Scan for the cell matching the given text and deliver its [X, Y] coordinate at center. 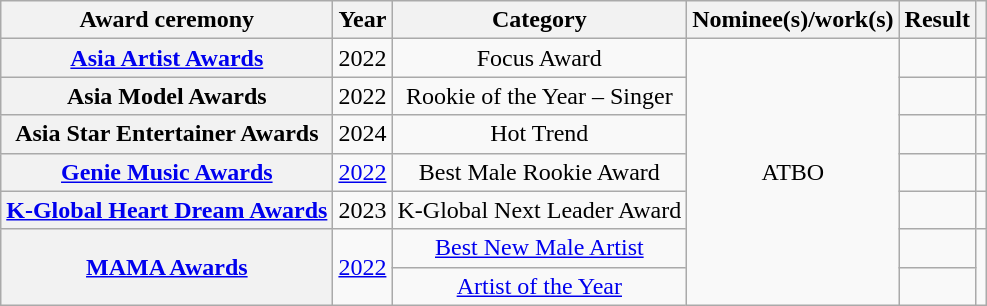
Asia Model Awards [167, 96]
Best New Male Artist [540, 248]
Nominee(s)/work(s) [793, 20]
MAMA Awards [167, 267]
2024 [362, 134]
Genie Music Awards [167, 172]
Artist of the Year [540, 286]
Best Male Rookie Award [540, 172]
Award ceremony [167, 20]
2023 [362, 210]
Asia Artist Awards [167, 58]
Asia Star Entertainer Awards [167, 134]
Year [362, 20]
K-Global Next Leader Award [540, 210]
Hot Trend [540, 134]
Category [540, 20]
ATBO [793, 172]
Rookie of the Year – Singer [540, 96]
Focus Award [540, 58]
Result [937, 20]
K-Global Heart Dream Awards [167, 210]
